Pinpoint the cell where the given text exists, returning its (x, y) midpoint coordinate. 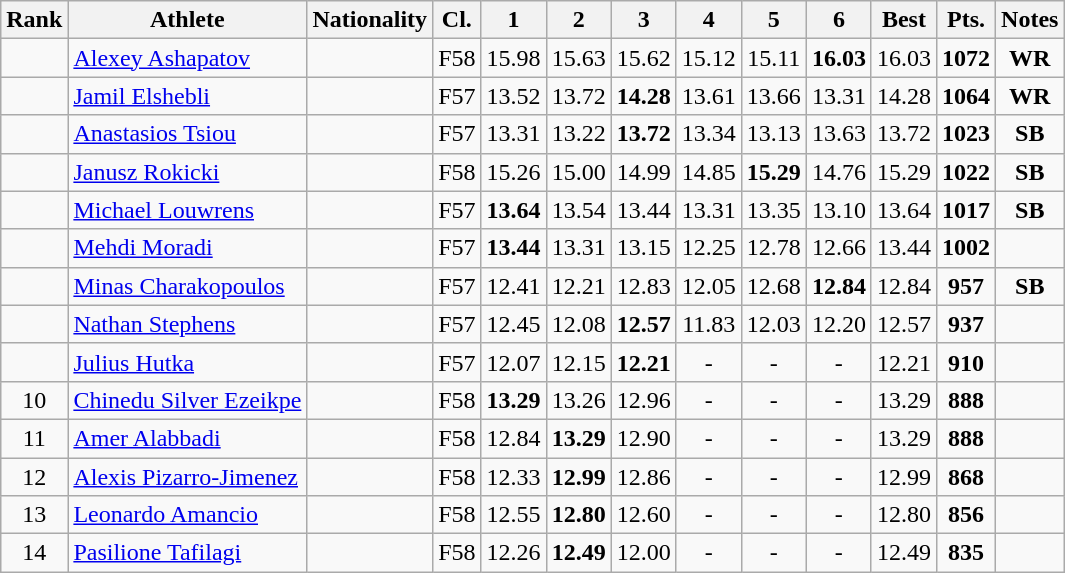
13.61 (708, 96)
Amer Alabbadi (188, 438)
14.85 (708, 172)
1022 (966, 172)
13.54 (578, 210)
1002 (966, 248)
15.62 (644, 58)
Alexis Pizarro-Jimenez (188, 477)
11.83 (708, 324)
12.26 (514, 553)
12.07 (514, 362)
13.35 (774, 210)
14 (34, 553)
Julius Hutka (188, 362)
13.34 (708, 134)
2 (578, 20)
1023 (966, 134)
12.78 (774, 248)
13.52 (514, 96)
12.90 (644, 438)
12 (34, 477)
6 (838, 20)
Best (904, 20)
Janusz Rokicki (188, 172)
15.26 (514, 172)
1017 (966, 210)
13.26 (578, 400)
10 (34, 400)
856 (966, 515)
13.63 (838, 134)
957 (966, 286)
12.60 (644, 515)
868 (966, 477)
12.41 (514, 286)
12.25 (708, 248)
Cl. (457, 20)
5 (774, 20)
4 (708, 20)
1064 (966, 96)
12.03 (774, 324)
14.76 (838, 172)
Notes (1030, 20)
12.08 (578, 324)
13.13 (774, 134)
3 (644, 20)
13 (34, 515)
Nathan Stephens (188, 324)
15.98 (514, 58)
12.68 (774, 286)
910 (966, 362)
15.12 (708, 58)
Athlete (188, 20)
Minas Charakopoulos (188, 286)
Rank (34, 20)
14.99 (644, 172)
Alexey Ashapatov (188, 58)
12.96 (644, 400)
Michael Louwrens (188, 210)
Leonardo Amancio (188, 515)
12.20 (838, 324)
13.15 (644, 248)
Anastasios Tsiou (188, 134)
Mehdi Moradi (188, 248)
15.00 (578, 172)
11 (34, 438)
12.33 (514, 477)
Nationality (370, 20)
13.22 (578, 134)
12.45 (514, 324)
Jamil Elshebli (188, 96)
15.11 (774, 58)
12.66 (838, 248)
12.55 (514, 515)
13.66 (774, 96)
13.10 (838, 210)
12.15 (578, 362)
835 (966, 553)
12.05 (708, 286)
937 (966, 324)
15.63 (578, 58)
Pasilione Tafilagi (188, 553)
12.86 (644, 477)
1072 (966, 58)
Pts. (966, 20)
12.83 (644, 286)
Chinedu Silver Ezeikpe (188, 400)
12.00 (644, 553)
1 (514, 20)
